Determine the (x, y) coordinate at the center of the cell enclosing the given text.  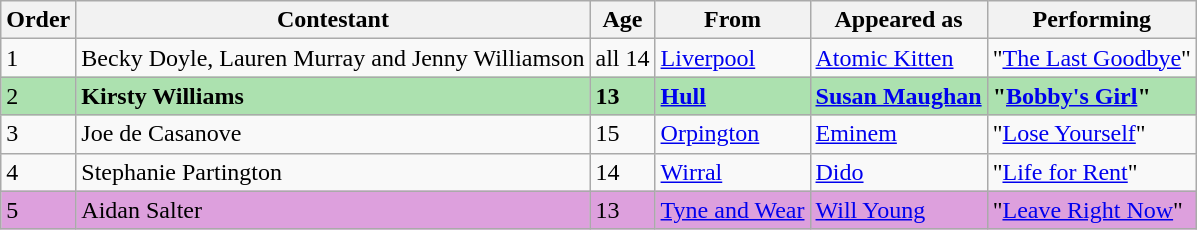
Age (622, 20)
Susan Maughan (898, 96)
Wirral (732, 172)
"Lose Yourself" (1092, 134)
14 (622, 172)
Hull (732, 96)
1 (38, 58)
Contestant (333, 20)
Eminem (898, 134)
3 (38, 134)
Stephanie Partington (333, 172)
From (732, 20)
Tyne and Wear (732, 210)
"The Last Goodbye" (1092, 58)
Dido (898, 172)
15 (622, 134)
Atomic Kitten (898, 58)
Orpington (732, 134)
4 (38, 172)
5 (38, 210)
Aidan Salter (333, 210)
Joe de Casanove (333, 134)
"Leave Right Now" (1092, 210)
2 (38, 96)
Order (38, 20)
Kirsty Williams (333, 96)
Appeared as (898, 20)
Liverpool (732, 58)
Will Young (898, 210)
Becky Doyle, Lauren Murray and Jenny Williamson (333, 58)
all 14 (622, 58)
"Life for Rent" (1092, 172)
"Bobby's Girl" (1092, 96)
Performing (1092, 20)
